Capture the cell that displays the provided text and extract its [x, y] central coordinate. 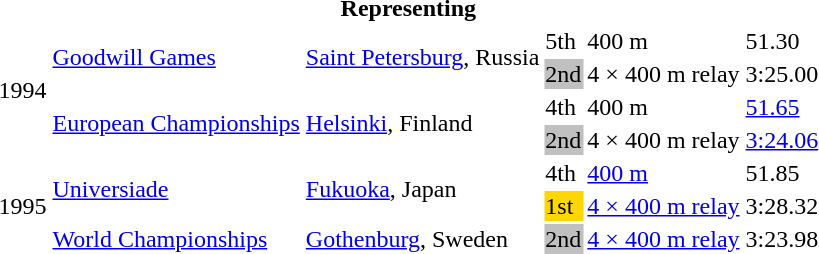
Goodwill Games [176, 58]
Universiade [176, 190]
Gothenburg, Sweden [422, 239]
World Championships [176, 239]
Saint Petersburg, Russia [422, 58]
5th [564, 41]
Helsinki, Finland [422, 124]
Fukuoka, Japan [422, 190]
European Championships [176, 124]
1st [564, 206]
